Find where the given text appears and provide that cell's center as [x, y] coordinate. 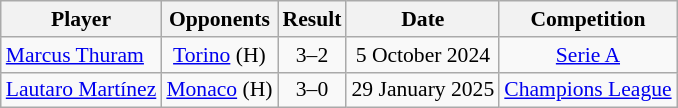
Serie A [588, 55]
Lautaro Martínez [82, 90]
Player [82, 19]
Result [312, 19]
3–0 [312, 90]
29 January 2025 [422, 90]
5 October 2024 [422, 55]
Monaco (H) [219, 90]
Competition [588, 19]
Marcus Thuram [82, 55]
3–2 [312, 55]
Torino (H) [219, 55]
Date [422, 19]
Opponents [219, 19]
Champions League [588, 90]
